Identify which cell holds the provided text, then report its (X, Y) central coordinate. 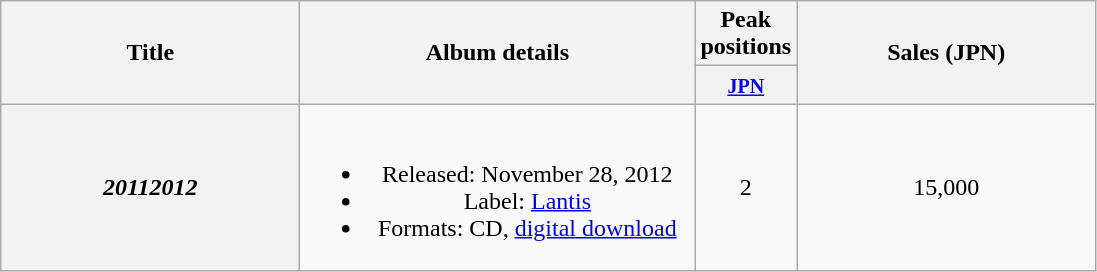
JPN (746, 85)
Sales (JPN) (946, 52)
Peak positions (746, 34)
20112012 (150, 188)
15,000 (946, 188)
2 (746, 188)
Released: November 28, 2012Label: LantisFormats: CD, digital download (498, 188)
Title (150, 52)
Album details (498, 52)
